Detect which cell encompasses the target text, then output its [X, Y] center coordinate. 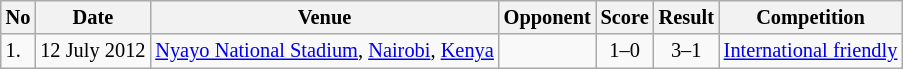
12 July 2012 [92, 51]
Nyayo National Stadium, Nairobi, Kenya [324, 51]
Venue [324, 17]
Competition [810, 17]
No [18, 17]
Opponent [548, 17]
1–0 [625, 51]
1. [18, 51]
International friendly [810, 51]
Date [92, 17]
Result [686, 17]
Score [625, 17]
3–1 [686, 51]
